Locate the cell with the specified text and output its [X, Y] center coordinate. 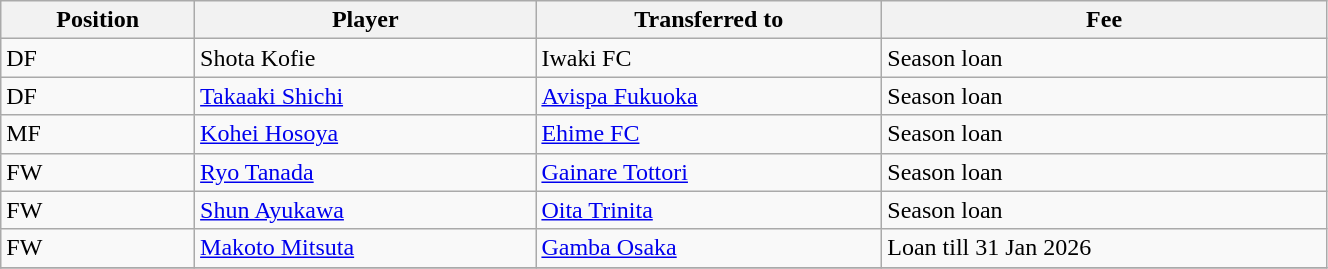
Loan till 31 Jan 2026 [1104, 248]
Iwaki FC [709, 58]
Ryo Tanada [366, 172]
Fee [1104, 20]
Avispa Fukuoka [709, 96]
Kohei Hosoya [366, 134]
Transferred to [709, 20]
Player [366, 20]
Takaaki Shichi [366, 96]
Makoto Mitsuta [366, 248]
Ehime FC [709, 134]
Shun Ayukawa [366, 210]
Shota Kofie [366, 58]
Gamba Osaka [709, 248]
Position [98, 20]
MF [98, 134]
Oita Trinita [709, 210]
Gainare Tottori [709, 172]
